From the cell containing the given text, extract its center point as [x, y] coordinate. 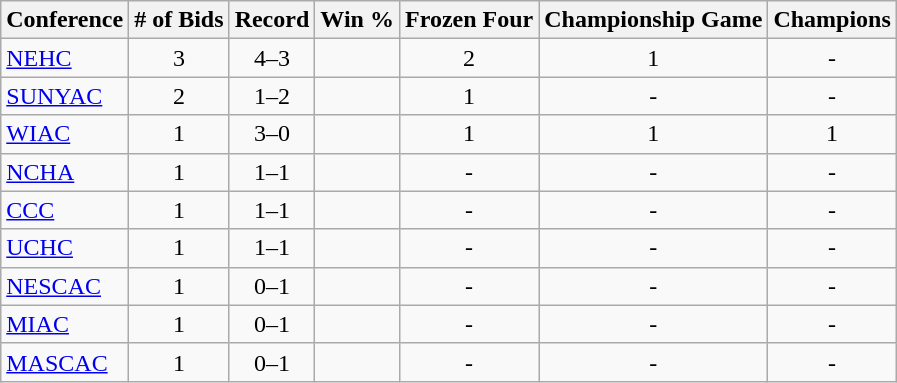
4–3 [272, 58]
Record [272, 20]
WIAC [65, 134]
3 [179, 58]
1–2 [272, 96]
Frozen Four [468, 20]
MASCAC [65, 362]
NEHC [65, 58]
NESCAC [65, 286]
Champions [832, 20]
Championship Game [654, 20]
Win % [358, 20]
SUNYAC [65, 96]
UCHC [65, 248]
MIAC [65, 324]
Conference [65, 20]
CCC [65, 210]
NCHA [65, 172]
3–0 [272, 134]
# of Bids [179, 20]
